From the cell containing the given text, extract its center point as [x, y] coordinate. 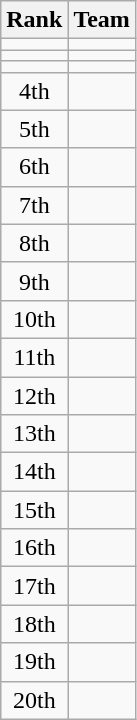
20th [34, 700]
5th [34, 129]
11th [34, 357]
14th [34, 472]
19th [34, 662]
18th [34, 624]
15th [34, 510]
Team [102, 20]
12th [34, 395]
6th [34, 167]
16th [34, 548]
9th [34, 281]
13th [34, 434]
10th [34, 319]
Rank [34, 20]
7th [34, 205]
8th [34, 243]
4th [34, 91]
17th [34, 586]
